Scan for the cell matching the given text and deliver its (X, Y) coordinate at center. 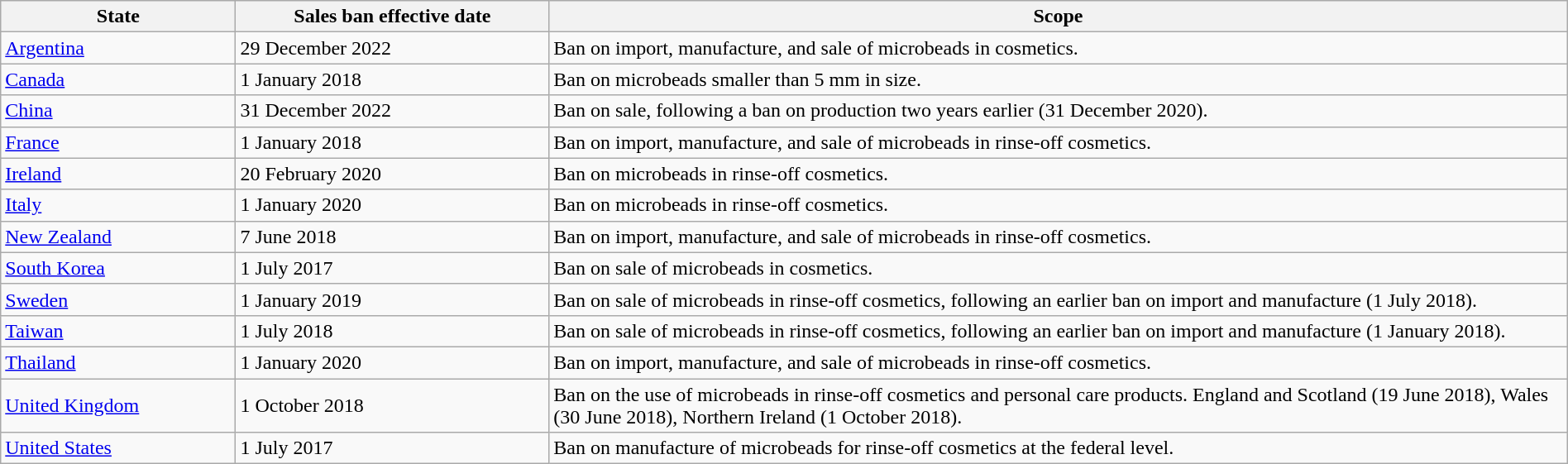
Ban on sale of microbeads in cosmetics. (1059, 268)
20 February 2020 (392, 174)
Ireland (118, 174)
7 June 2018 (392, 237)
Argentina (118, 48)
Sales ban effective date (392, 17)
New Zealand (118, 237)
Thailand (118, 362)
1 July 2018 (392, 331)
United States (118, 448)
United Kingdom (118, 405)
29 December 2022 (392, 48)
Ban on sale of microbeads in rinse-off cosmetics, following an earlier ban on import and manufacture (1 July 2018). (1059, 299)
1 January 2019 (392, 299)
Taiwan (118, 331)
China (118, 111)
1 October 2018 (392, 405)
Sweden (118, 299)
Scope (1059, 17)
31 December 2022 (392, 111)
State (118, 17)
France (118, 142)
Ban on microbeads smaller than 5 mm in size. (1059, 79)
South Korea (118, 268)
Ban on manufacture of microbeads for rinse-off cosmetics at the federal level. (1059, 448)
Ban on sale of microbeads in rinse-off cosmetics, following an earlier ban on import and manufacture (1 January 2018). (1059, 331)
Canada (118, 79)
Ban on import, manufacture, and sale of microbeads in cosmetics. (1059, 48)
Ban on sale, following a ban on production two years earlier (31 December 2020). (1059, 111)
Italy (118, 205)
